Locate the cell with the specified text and output its [X, Y] center coordinate. 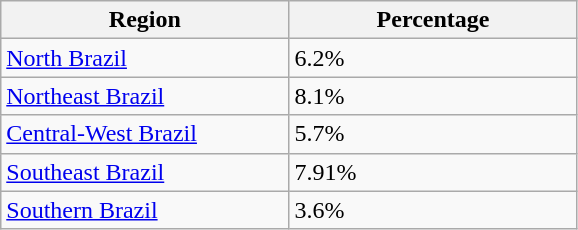
6.2% [433, 58]
North Brazil [145, 58]
Northeast Brazil [145, 96]
Southern Brazil [145, 210]
Percentage [433, 20]
Region [145, 20]
7.91% [433, 172]
5.7% [433, 134]
8.1% [433, 96]
3.6% [433, 210]
Central-West Brazil [145, 134]
Southeast Brazil [145, 172]
